From the cell containing the given text, extract its center point as (X, Y) coordinate. 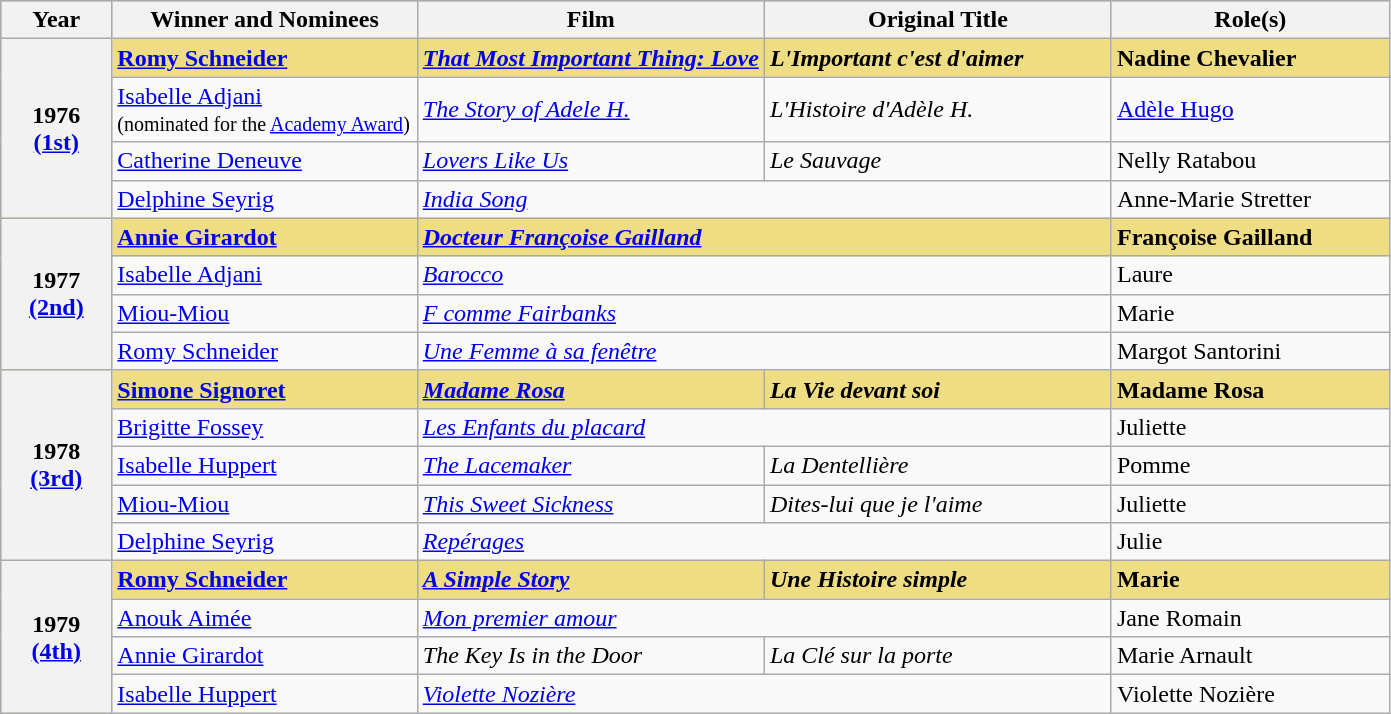
Adèle Hugo (1250, 110)
Lovers Like Us (590, 161)
Les Enfants du placard (764, 427)
Original Title (938, 20)
Une Histoire simple (938, 580)
The Story of Adele H. (590, 110)
Le Sauvage (938, 161)
Year (56, 20)
L'Histoire d'Adèle H. (938, 110)
Jane Romain (1250, 618)
Nelly Ratabou (1250, 161)
La Clé sur la porte (938, 656)
Repérages (764, 542)
La Dentellière (938, 465)
Mon premier amour (764, 618)
Winner and Nominees (264, 20)
This Sweet Sickness (590, 503)
Françoise Gailland (1250, 237)
1976(1st) (56, 128)
Film (590, 20)
Margot Santorini (1250, 351)
Isabelle Adjani (264, 275)
1977(2nd) (56, 294)
Role(s) (1250, 20)
A Simple Story (590, 580)
1979(4th) (56, 637)
Marie Arnault (1250, 656)
Barocco (764, 275)
Nadine Chevalier (1250, 58)
L'Important c'est d'aimer (938, 58)
India Song (764, 199)
1978(3rd) (56, 465)
Une Femme à sa fenêtre (764, 351)
Simone Signoret (264, 389)
Catherine Deneuve (264, 161)
Docteur Françoise Gailland (764, 237)
Anne-Marie Stretter (1250, 199)
Dites-lui que je l'aime (938, 503)
Pomme (1250, 465)
Julie (1250, 542)
The Lacemaker (590, 465)
Laure (1250, 275)
That Most Important Thing: Love (590, 58)
La Vie devant soi (938, 389)
Isabelle Adjani(nominated for the Academy Award) (264, 110)
The Key Is in the Door (590, 656)
F comme Fairbanks (764, 313)
Brigitte Fossey (264, 427)
Anouk Aimée (264, 618)
